Scan for the cell matching the given text and deliver its (X, Y) coordinate at center. 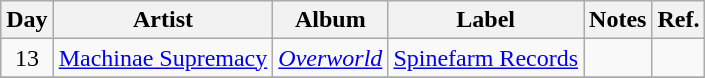
Label (486, 20)
Day (27, 20)
Ref. (678, 20)
Artist (163, 20)
Machinae Supremacy (163, 58)
Notes (618, 20)
Spinefarm Records (486, 58)
Album (330, 20)
Overworld (330, 58)
13 (27, 58)
